From the cell containing the given text, extract its center point as (x, y) coordinate. 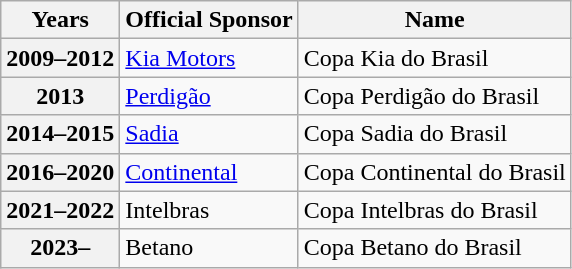
Copa Betano do Brasil (434, 248)
Intelbras (209, 210)
Name (434, 20)
2009–2012 (60, 58)
Sadia (209, 134)
Copa Kia do Brasil (434, 58)
2016–2020 (60, 172)
Kia Motors (209, 58)
Years (60, 20)
Copa Continental do Brasil (434, 172)
Official Sponsor (209, 20)
Betano (209, 248)
2021–2022 (60, 210)
Copa Intelbras do Brasil (434, 210)
Copa Perdigão do Brasil (434, 96)
2014–2015 (60, 134)
Continental (209, 172)
2023– (60, 248)
Perdigão (209, 96)
2013 (60, 96)
Copa Sadia do Brasil (434, 134)
